Provide the (x, y) coordinate of the cell's center where the given text is located.  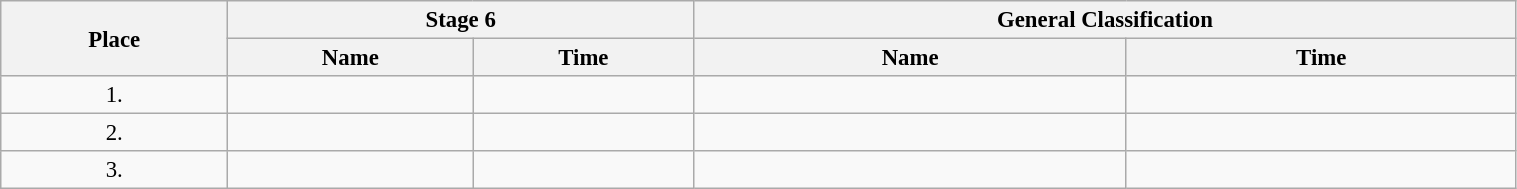
2. (114, 133)
General Classification (1105, 20)
Place (114, 38)
1. (114, 95)
Stage 6 (461, 20)
3. (114, 170)
